Detect which cell encompasses the target text, then output its (X, Y) center coordinate. 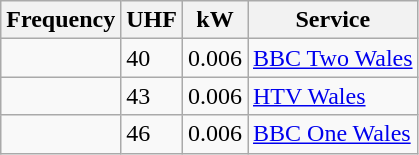
BBC One Wales (334, 134)
Frequency (61, 20)
UHF (152, 20)
Service (334, 20)
kW (214, 20)
40 (152, 58)
BBC Two Wales (334, 58)
HTV Wales (334, 96)
46 (152, 134)
43 (152, 96)
